Output the [x, y] coordinate of the center of the cell containing the given text.  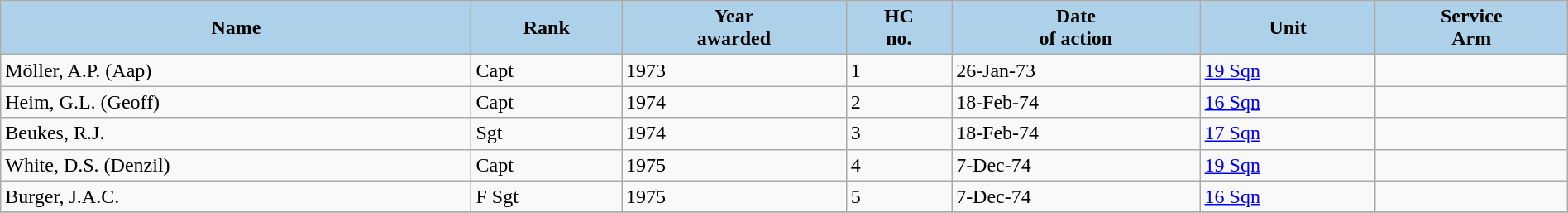
5 [898, 196]
17 Sqn [1288, 133]
Sgt [547, 133]
F Sgt [547, 196]
Burger, J.A.C. [237, 196]
ServiceArm [1471, 28]
4 [898, 165]
White, D.S. (Denzil) [237, 165]
Yearawarded [734, 28]
Dateof action [1076, 28]
Möller, A.P. (Aap) [237, 70]
26-Jan-73 [1076, 70]
1973 [734, 70]
3 [898, 133]
Unit [1288, 28]
HCno. [898, 28]
Rank [547, 28]
Beukes, R.J. [237, 133]
Name [237, 28]
Heim, G.L. (Geoff) [237, 102]
2 [898, 102]
1 [898, 70]
